Scan for the cell matching the given text and deliver its (X, Y) coordinate at center. 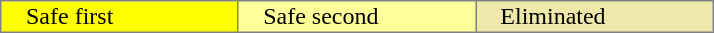
Safe first (120, 17)
Eliminated (594, 17)
Safe second (356, 17)
